Pinpoint the cell where the given text exists, returning its (x, y) midpoint coordinate. 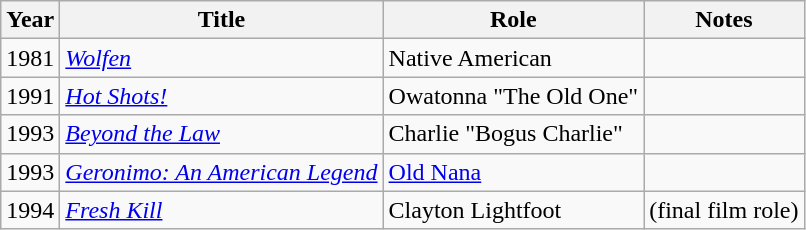
Notes (724, 20)
Beyond the Law (222, 134)
1981 (30, 58)
1991 (30, 96)
Fresh Kill (222, 210)
Role (514, 20)
Year (30, 20)
(final film role) (724, 210)
Hot Shots! (222, 96)
Title (222, 20)
Wolfen (222, 58)
Clayton Lightfoot (514, 210)
Owatonna "The Old One" (514, 96)
Old Nana (514, 172)
Charlie "Bogus Charlie" (514, 134)
Native American (514, 58)
1994 (30, 210)
Geronimo: An American Legend (222, 172)
